Identify which cell holds the provided text, then report its [X, Y] central coordinate. 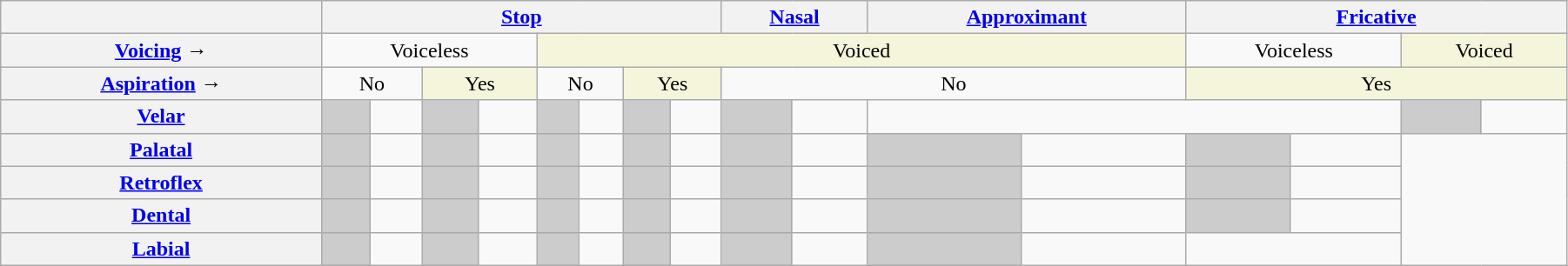
Fricative [1377, 17]
Aspiration → [162, 83]
Stop [521, 17]
Velar [162, 116]
Labial [162, 249]
Palatal [162, 150]
Voicing → [162, 50]
Approximant [1027, 17]
Dental [162, 216]
Nasal [794, 17]
Retroflex [162, 183]
